Extract the [X, Y] coordinate from the center of the cell holding the provided text.  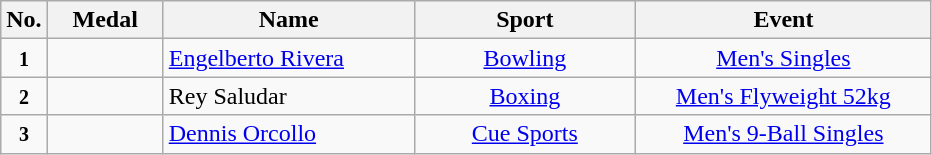
Bowling [524, 58]
Men's 9-Ball Singles [783, 134]
Name [288, 20]
1 [24, 58]
No. [24, 20]
2 [24, 96]
Event [783, 20]
Sport [524, 20]
Men's Flyweight 52kg [783, 96]
Boxing [524, 96]
Rey Saludar [288, 96]
Medal [105, 20]
Cue Sports [524, 134]
Dennis Orcollo [288, 134]
Engelberto Rivera [288, 58]
Men's Singles [783, 58]
3 [24, 134]
